Detect which cell encompasses the target text, then output its (x, y) center coordinate. 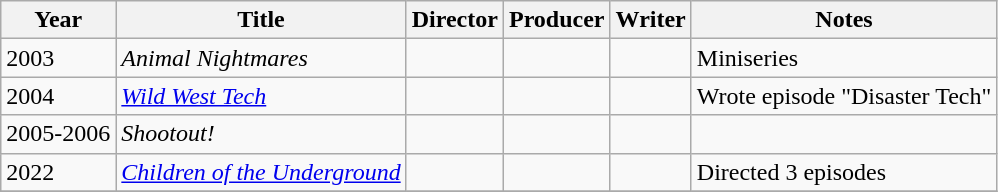
2022 (58, 172)
Year (58, 20)
Title (261, 20)
Wrote episode "Disaster Tech" (844, 96)
Miniseries (844, 58)
2005-2006 (58, 134)
Shootout! (261, 134)
Writer (650, 20)
Producer (556, 20)
Wild West Tech (261, 96)
Director (454, 20)
Animal Nightmares (261, 58)
Directed 3 episodes (844, 172)
2003 (58, 58)
Children of the Underground (261, 172)
2004 (58, 96)
Notes (844, 20)
